Detect which cell encompasses the target text, then output its [X, Y] center coordinate. 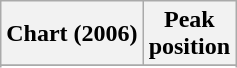
Peakposition [189, 34]
Chart (2006) [72, 34]
